Output the (x, y) coordinate of the center of the cell containing the given text.  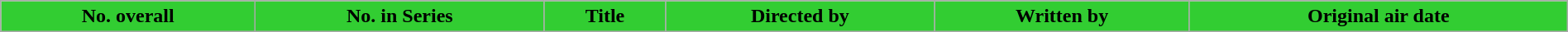
Title (605, 16)
No. in Series (400, 16)
Written by (1062, 16)
Directed by (801, 16)
No. overall (128, 16)
Original air date (1378, 16)
